Detect which cell encompasses the target text, then output its (X, Y) center coordinate. 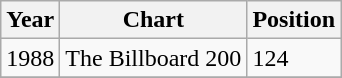
124 (294, 58)
Chart (154, 20)
Position (294, 20)
The Billboard 200 (154, 58)
1988 (30, 58)
Year (30, 20)
